From the cell containing the given text, extract its center point as [x, y] coordinate. 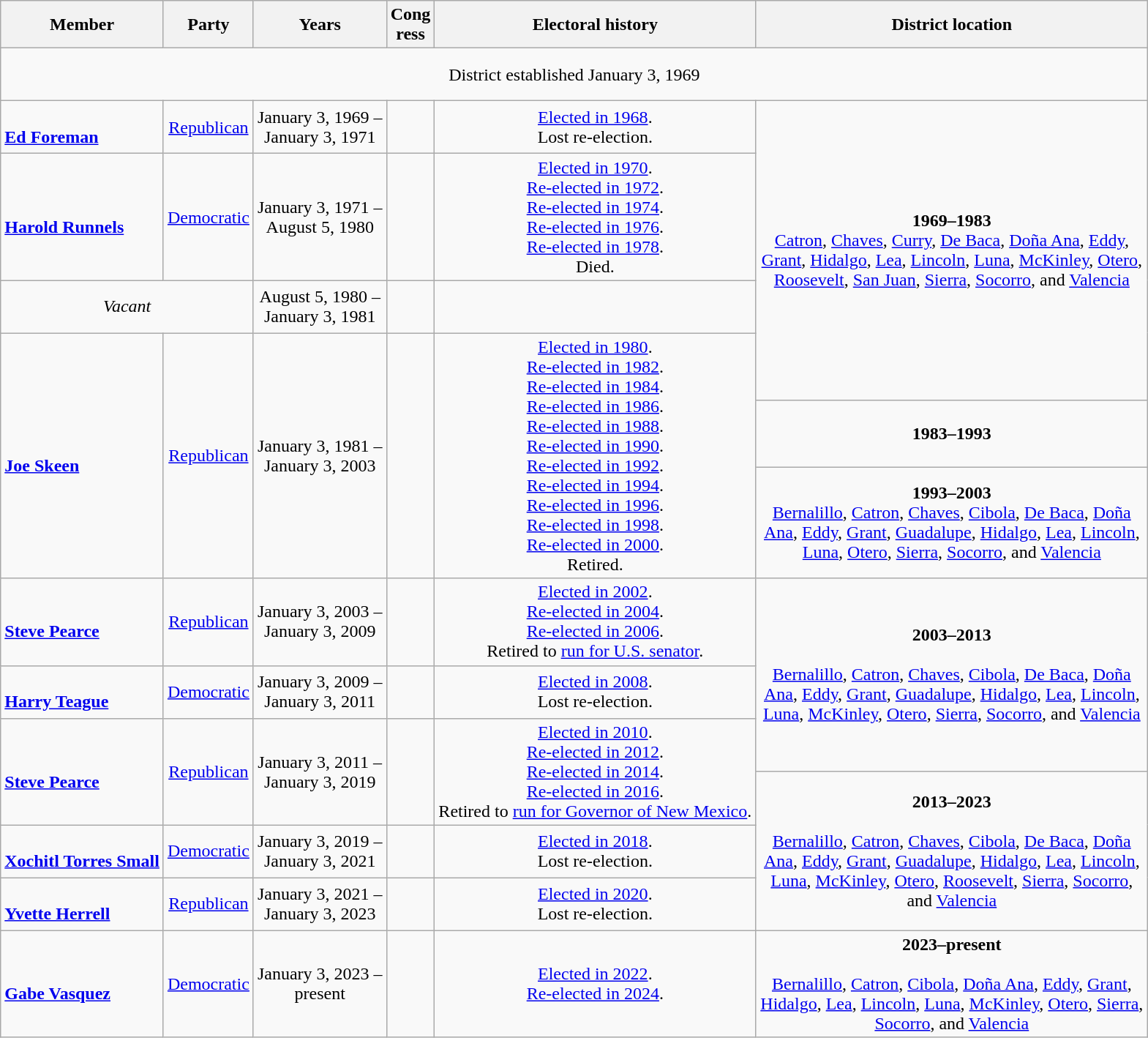
Electoral history [596, 25]
Member [82, 25]
January 3, 2023 –present [320, 984]
Xochitl Torres Small [82, 851]
Elected in 2018.Lost re-election. [596, 851]
Yvette Herrell [82, 904]
Elected in 2022.Re-elected in 2024. [596, 984]
January 3, 2021 –January 3, 2023 [320, 904]
District location [952, 25]
2023–presentBernalillo, Catron, Cibola, Doña Ana, Eddy, Grant, Hidalgo, Lea, Lincoln, Luna, McKinley, Otero, Sierra, Socorro, and Valencia [952, 984]
January 3, 2009 –January 3, 2011 [320, 692]
January 3, 1969 –January 3, 1971 [320, 127]
Party [208, 25]
Congress [410, 25]
January 3, 2011 –January 3, 2019 [320, 772]
Elected in 1970.Re-elected in 1972.Re-elected in 1974.Re-elected in 1976.Re-elected in 1978.Died. [596, 217]
January 3, 1971 –August 5, 1980 [320, 217]
Elected in 2002.Re-elected in 2004.Re-elected in 2006.Retired to run for U.S. senator. [596, 622]
Harry Teague [82, 692]
Years [320, 25]
District established January 3, 1969 [574, 75]
Joe Skeen [82, 455]
August 5, 1980 –January 3, 1981 [320, 307]
Ed Foreman [82, 127]
1983–1993 [952, 434]
Elected in 1968.Lost re-election. [596, 127]
January 3, 2019 –January 3, 2021 [320, 851]
January 3, 2003 –January 3, 2009 [320, 622]
Gabe Vasquez [82, 984]
Vacant [127, 307]
Harold Runnels [82, 217]
Elected in 2020.Lost re-election. [596, 904]
Elected in 2008.Lost re-election. [596, 692]
Elected in 2010.Re-elected in 2012.Re-elected in 2014.Re-elected in 2016.Retired to run for Governor of New Mexico. [596, 772]
January 3, 1981 –January 3, 2003 [320, 455]
